Identify which cell holds the provided text, then report its [X, Y] central coordinate. 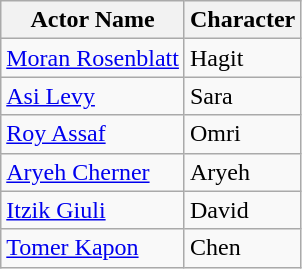
Moran Rosenblatt [93, 58]
Asi Levy [93, 96]
Itzik Giuli [93, 210]
Roy Assaf [93, 134]
Omri [242, 134]
Aryeh Cherner [93, 172]
Hagit [242, 58]
Actor Name [93, 20]
Tomer Kapon [93, 248]
Character [242, 20]
Aryeh [242, 172]
Sara [242, 96]
Chen [242, 248]
David [242, 210]
